Detect which cell encompasses the target text, then output its [X, Y] center coordinate. 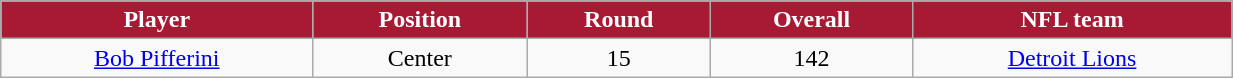
15 [619, 58]
Round [619, 20]
Position [420, 20]
Overall [812, 20]
142 [812, 58]
Player [157, 20]
Detroit Lions [1072, 58]
Bob Pifferini [157, 58]
Center [420, 58]
NFL team [1072, 20]
